Return (x, y) of the center of cell containing provided text 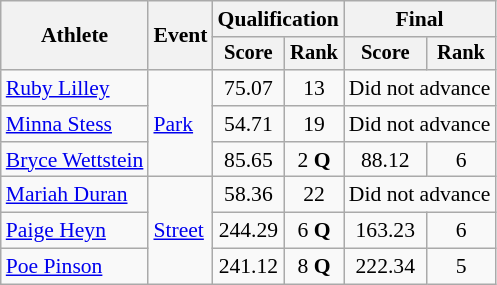
88.12 (386, 160)
Minna Stess (75, 124)
54.71 (249, 124)
241.12 (249, 267)
222.34 (386, 267)
Bryce Wettstein (75, 160)
Ruby Lilley (75, 88)
22 (314, 195)
85.65 (249, 160)
Poe Pinson (75, 267)
2 Q (314, 160)
58.36 (249, 195)
6 Q (314, 231)
Qualification (278, 19)
Street (180, 230)
Event (180, 36)
75.07 (249, 88)
Park (180, 124)
163.23 (386, 231)
Final (420, 19)
Paige Heyn (75, 231)
8 Q (314, 267)
5 (462, 267)
Mariah Duran (75, 195)
Athlete (75, 36)
19 (314, 124)
13 (314, 88)
244.29 (249, 231)
